Find where the given text appears and provide that cell's center as (x, y) coordinate. 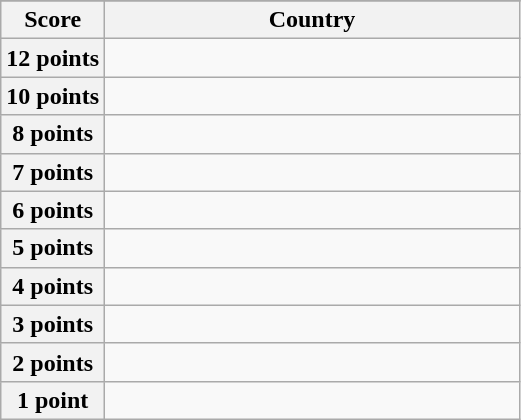
3 points (53, 324)
Score (53, 20)
12 points (53, 58)
7 points (53, 172)
4 points (53, 286)
10 points (53, 96)
8 points (53, 134)
Country (312, 20)
1 point (53, 400)
5 points (53, 248)
2 points (53, 362)
6 points (53, 210)
